Return [x, y] of the center of cell containing provided text 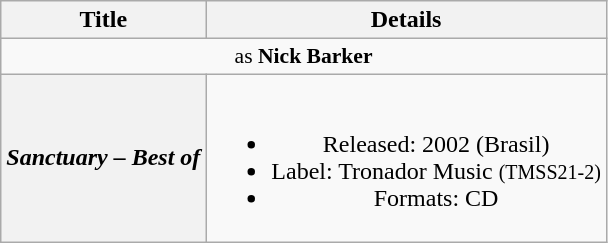
Title [104, 20]
Sanctuary – Best of [104, 158]
Released: 2002 (Brasil)Label: Tronador Music (TMSS21-2)Formats: CD [406, 158]
Details [406, 20]
as Nick Barker [304, 57]
